Locate the cell with the specified text and output its [x, y] center coordinate. 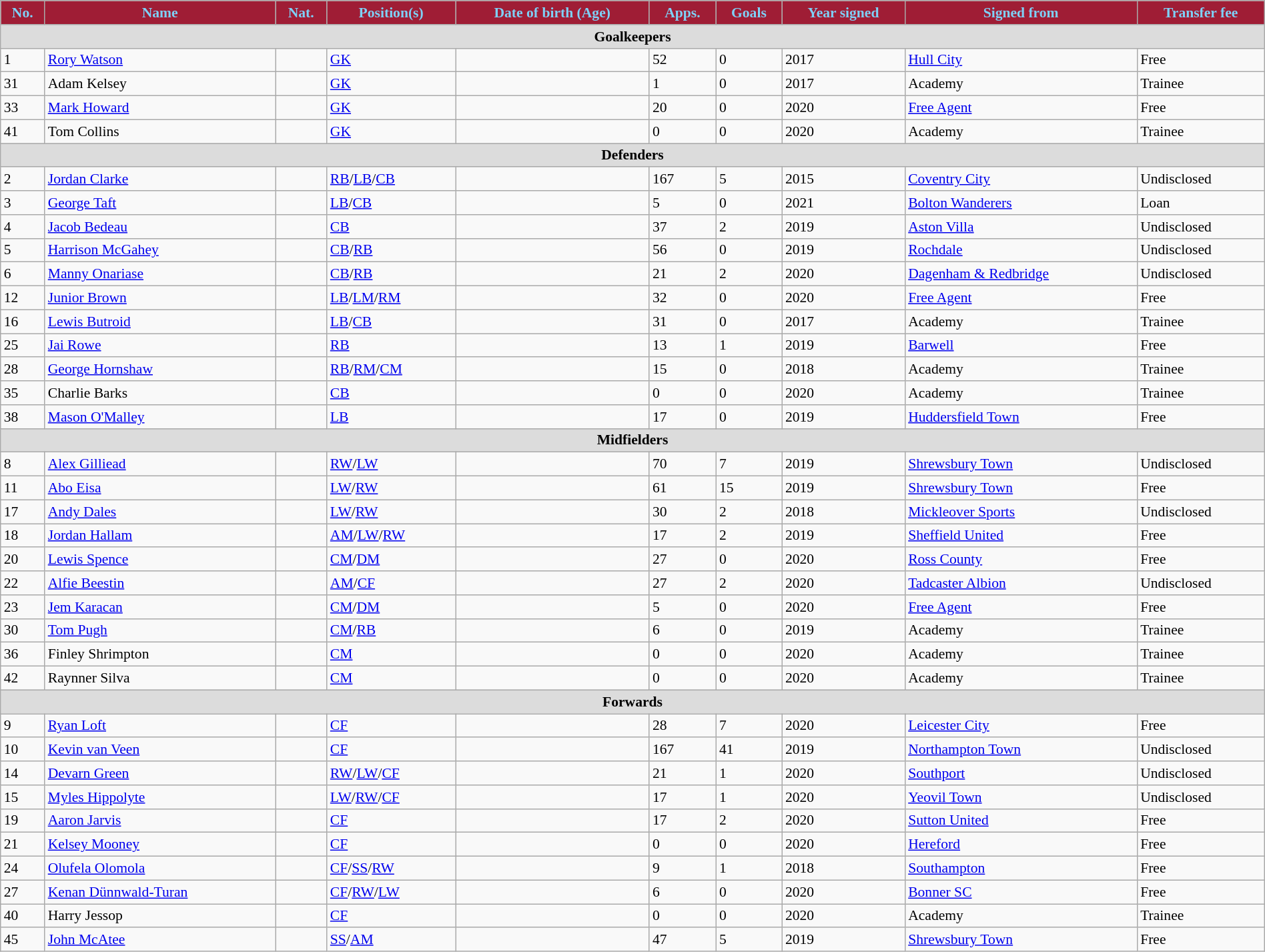
Name [160, 13]
38 [23, 417]
Huddersfield Town [1021, 417]
Jordan Hallam [160, 536]
Devarn Green [160, 773]
Jordan Clarke [160, 179]
LB [391, 417]
Position(s) [391, 13]
SS/AM [391, 940]
Manny Onariase [160, 274]
Dagenham & Redbridge [1021, 274]
Defenders [632, 155]
Leicester City [1021, 726]
Harry Jessop [160, 916]
LW/RW/CF [391, 797]
Harrison McGahey [160, 250]
CF/SS/RW [391, 869]
Alex Gilliead [160, 464]
No. [23, 13]
11 [23, 488]
Jacob Bedeau [160, 227]
2015 [843, 179]
Sheffield United [1021, 536]
4 [23, 227]
18 [23, 536]
Northampton Town [1021, 750]
Yeovil Town [1021, 797]
Aston Villa [1021, 227]
Forwards [632, 702]
CM/RB [391, 630]
Hereford [1021, 845]
Finley Shrimpton [160, 654]
Coventry City [1021, 179]
Goalkeepers [632, 37]
Lewis Butroid [160, 322]
23 [23, 607]
Barwell [1021, 346]
Ryan Loft [160, 726]
Southport [1021, 773]
Abo Eisa [160, 488]
LB/LM/RM [391, 298]
Signed from [1021, 13]
Mason O'Malley [160, 417]
12 [23, 298]
Rory Watson [160, 60]
Bolton Wanderers [1021, 203]
13 [683, 346]
Olufela Olomola [160, 869]
16 [23, 322]
19 [23, 821]
Raynner Silva [160, 678]
70 [683, 464]
Charlie Barks [160, 393]
Transfer fee [1201, 13]
RW/LW [391, 464]
RB [391, 346]
Alfie Beestin [160, 583]
32 [683, 298]
Myles Hippolyte [160, 797]
Midfielders [632, 440]
AM/LW/RW [391, 536]
Tadcaster Albion [1021, 583]
Aaron Jarvis [160, 821]
52 [683, 60]
Mark Howard [160, 108]
Southampton [1021, 869]
47 [683, 940]
3 [23, 203]
Year signed [843, 13]
45 [23, 940]
AM/CF [391, 583]
56 [683, 250]
Adam Kelsey [160, 84]
RB/RM/CM [391, 370]
25 [23, 346]
40 [23, 916]
Nat. [302, 13]
Rochdale [1021, 250]
Hull City [1021, 60]
35 [23, 393]
Junior Brown [160, 298]
Jai Rowe [160, 346]
George Taft [160, 203]
37 [683, 227]
RW/LW/CF [391, 773]
Kevin van Veen [160, 750]
Kenan Dünnwald-Turan [160, 892]
Tom Pugh [160, 630]
CF/RW/LW [391, 892]
Jem Karacan [160, 607]
Loan [1201, 203]
22 [23, 583]
John McAtee [160, 940]
8 [23, 464]
61 [683, 488]
Date of birth (Age) [552, 13]
Kelsey Mooney [160, 845]
10 [23, 750]
42 [23, 678]
14 [23, 773]
Goals [749, 13]
Bonner SC [1021, 892]
Andy Dales [160, 512]
Mickleover Sports [1021, 512]
Apps. [683, 13]
RB/LB/CB [391, 179]
2021 [843, 203]
24 [23, 869]
Tom Collins [160, 131]
George Hornshaw [160, 370]
36 [23, 654]
Sutton United [1021, 821]
Lewis Spence [160, 560]
33 [23, 108]
Ross County [1021, 560]
